Provide the (x, y) coordinate of the cell's center where the given text is located.  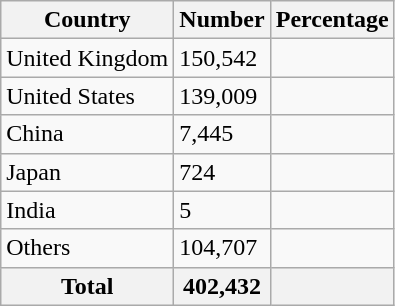
China (88, 134)
United Kingdom (88, 58)
Percentage (332, 20)
724 (222, 172)
402,432 (222, 286)
Japan (88, 172)
5 (222, 210)
Others (88, 248)
India (88, 210)
Number (222, 20)
Country (88, 20)
7,445 (222, 134)
United States (88, 96)
104,707 (222, 248)
150,542 (222, 58)
139,009 (222, 96)
Total (88, 286)
